Return [x, y] of the center of cell containing provided text 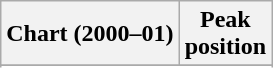
Chart (2000–01) [90, 34]
Peakposition [225, 34]
